Find where the given text appears and provide that cell's center as (x, y) coordinate. 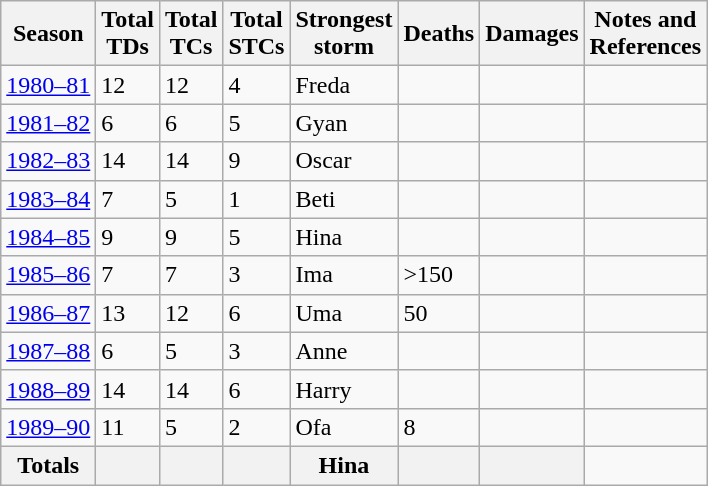
Harry (344, 389)
1981–82 (48, 123)
13 (128, 313)
Ofa (344, 427)
Deaths (439, 34)
1989–90 (48, 427)
4 (256, 85)
Oscar (344, 161)
Damages (532, 34)
1986–87 (48, 313)
1988–89 (48, 389)
1985–86 (48, 275)
TotalSTCs (256, 34)
Freda (344, 85)
Gyan (344, 123)
TotalTCs (191, 34)
1980–81 (48, 85)
1983–84 (48, 199)
Beti (344, 199)
TotalTDs (128, 34)
8 (439, 427)
50 (439, 313)
Notes andReferences (646, 34)
Totals (48, 465)
Uma (344, 313)
11 (128, 427)
Anne (344, 351)
Season (48, 34)
Ima (344, 275)
1982–83 (48, 161)
2 (256, 427)
1987–88 (48, 351)
Strongeststorm (344, 34)
>150 (439, 275)
1984–85 (48, 237)
1 (256, 199)
